Identify which cell holds the provided text, then report its [x, y] central coordinate. 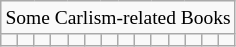
Some Carlism-related Books [118, 18]
